Locate the cell with the specified text and output its (X, Y) center coordinate. 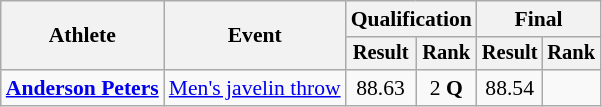
Anderson Peters (82, 88)
2 Q (446, 88)
88.63 (381, 88)
88.54 (510, 88)
Final (538, 19)
Athlete (82, 36)
Event (255, 36)
Men's javelin throw (255, 88)
Qualification (412, 19)
